Search for the cell housing the specified text and yield its (x, y) center coordinate. 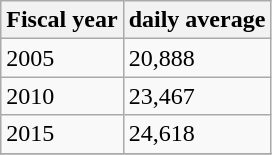
2010 (62, 96)
2005 (62, 58)
2015 (62, 134)
20,888 (197, 58)
23,467 (197, 96)
24,618 (197, 134)
Fiscal year (62, 20)
daily average (197, 20)
